Capture the cell that displays the provided text and extract its (X, Y) central coordinate. 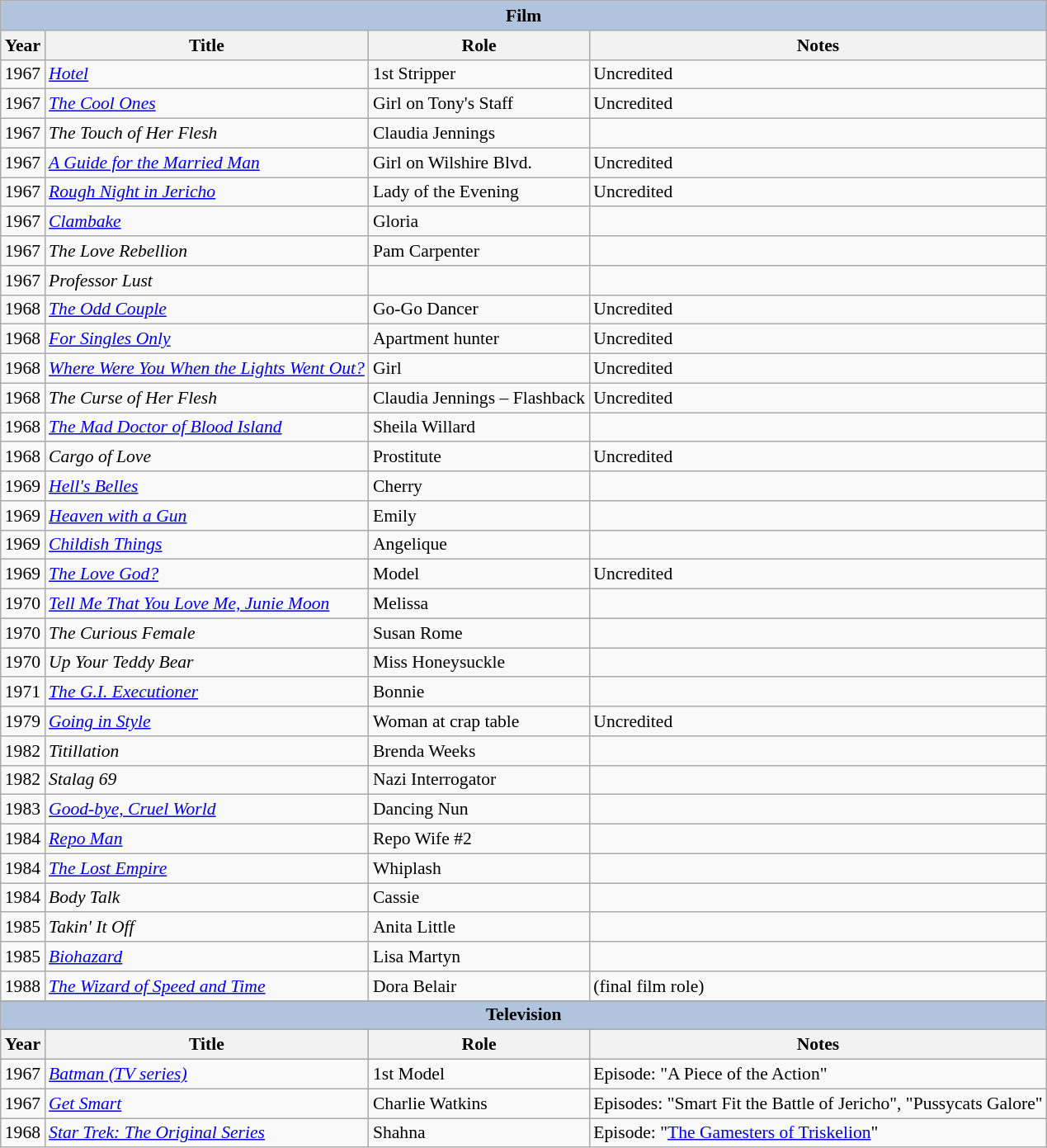
The Touch of Her Flesh (206, 134)
Gloria (479, 222)
Professor Lust (206, 281)
The Curse of Her Flesh (206, 398)
Biohazard (206, 957)
Claudia Jennings – Flashback (479, 398)
Model (479, 574)
Titillation (206, 751)
Stalag 69 (206, 780)
Body Talk (206, 898)
Television (524, 1015)
Angelique (479, 545)
The Wizard of Speed and Time (206, 986)
1983 (23, 810)
Melissa (479, 604)
Girl on Wilshire Blvd. (479, 163)
1979 (23, 721)
Dancing Nun (479, 810)
Batman (TV series) (206, 1075)
Repo Man (206, 839)
The Love God? (206, 574)
Pam Carpenter (479, 251)
Where Were You When the Lights Went Out? (206, 369)
1st Stripper (479, 74)
1st Model (479, 1075)
Up Your Teddy Bear (206, 663)
Brenda Weeks (479, 751)
1988 (23, 986)
Heaven with a Gun (206, 516)
Woman at crap table (479, 721)
Go-Go Dancer (479, 309)
The Curious Female (206, 633)
Bonnie (479, 692)
Hell's Belles (206, 486)
Episode: "A Piece of the Action" (818, 1075)
The Cool Ones (206, 104)
Repo Wife #2 (479, 839)
Rough Night in Jericho (206, 192)
Susan Rome (479, 633)
Miss Honeysuckle (479, 663)
Star Trek: The Original Series (206, 1133)
Nazi Interrogator (479, 780)
The Lost Empire (206, 868)
The Odd Couple (206, 309)
For Singles Only (206, 339)
Film (524, 16)
1971 (23, 692)
Episodes: "Smart Fit the Battle of Jericho", "Pussycats Galore" (818, 1103)
Shahna (479, 1133)
(final film role) (818, 986)
Prostitute (479, 457)
Cargo of Love (206, 457)
The Mad Doctor of Blood Island (206, 428)
Get Smart (206, 1103)
Good-bye, Cruel World (206, 810)
Cherry (479, 486)
Lady of the Evening (479, 192)
Charlie Watkins (479, 1103)
A Guide for the Married Man (206, 163)
Lisa Martyn (479, 957)
Girl on Tony's Staff (479, 104)
The G.I. Executioner (206, 692)
Apartment hunter (479, 339)
Tell Me That You Love Me, Junie Moon (206, 604)
Emily (479, 516)
Cassie (479, 898)
Anita Little (479, 928)
Takin' It Off (206, 928)
Clambake (206, 222)
Whiplash (479, 868)
Sheila Willard (479, 428)
Claudia Jennings (479, 134)
Childish Things (206, 545)
Dora Belair (479, 986)
Episode: "The Gamesters of Triskelion" (818, 1133)
The Love Rebellion (206, 251)
Girl (479, 369)
Going in Style (206, 721)
Hotel (206, 74)
